Identify which cell holds the provided text, then report its [X, Y] central coordinate. 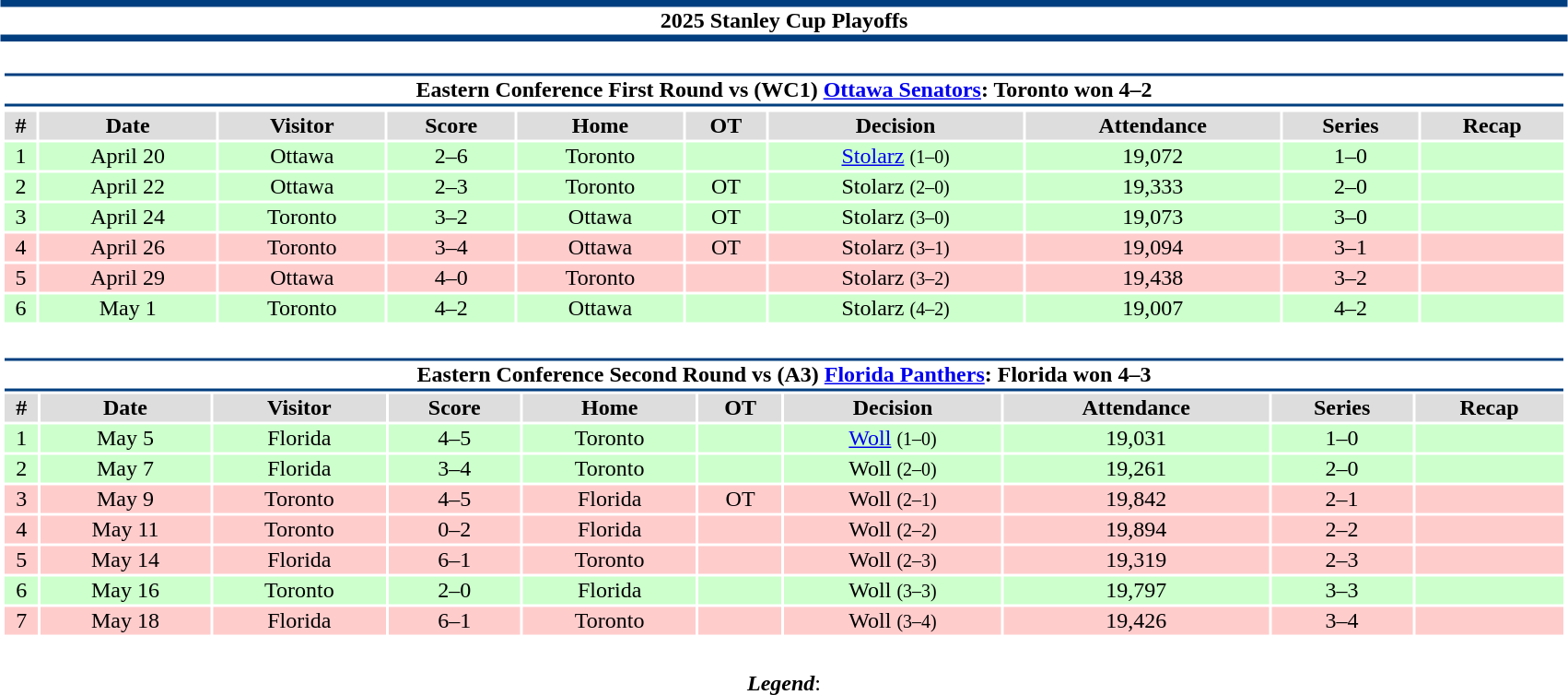
19,319 [1137, 560]
Stolarz (1–0) [895, 156]
19,894 [1137, 530]
0–2 [455, 530]
April 20 [128, 156]
Woll (2–0) [894, 469]
2–1 [1342, 499]
2025 Stanley Cup Playoffs [784, 20]
Stolarz (4–2) [895, 309]
Woll (2–3) [894, 560]
4–0 [451, 277]
Woll (3–3) [894, 591]
19,842 [1137, 499]
19,426 [1137, 620]
April 26 [128, 248]
19,333 [1153, 187]
Stolarz (3–2) [895, 277]
Woll (3–4) [894, 620]
7 [21, 620]
19,797 [1137, 591]
Stolarz (3–0) [895, 217]
May 18 [125, 620]
3–0 [1351, 217]
Woll (2–2) [894, 530]
19,261 [1137, 469]
Stolarz (3–1) [895, 248]
Woll (1–0) [894, 438]
Woll (2–1) [894, 499]
3–3 [1342, 591]
19,094 [1153, 248]
Eastern Conference Second Round vs (A3) Florida Panthers: Florida won 4–3 [783, 374]
May 9 [125, 499]
19,073 [1153, 217]
2–6 [451, 156]
May 1 [128, 309]
2–2 [1342, 530]
April 24 [128, 217]
19,438 [1153, 277]
May 5 [125, 438]
Eastern Conference First Round vs (WC1) Ottawa Senators: Toronto won 4–2 [783, 90]
April 22 [128, 187]
May 7 [125, 469]
May 16 [125, 591]
April 29 [128, 277]
May 11 [125, 530]
Stolarz (2–0) [895, 187]
3–1 [1351, 248]
19,072 [1153, 156]
May 14 [125, 560]
19,007 [1153, 309]
19,031 [1137, 438]
